Return the (X, Y) coordinate for the center point of the cell that contains the specified text.  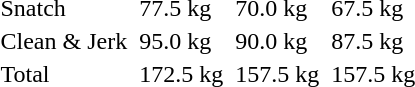
95.0 kg (182, 41)
90.0 kg (278, 41)
